Extract the [x, y] coordinate from the center of the cell holding the provided text.  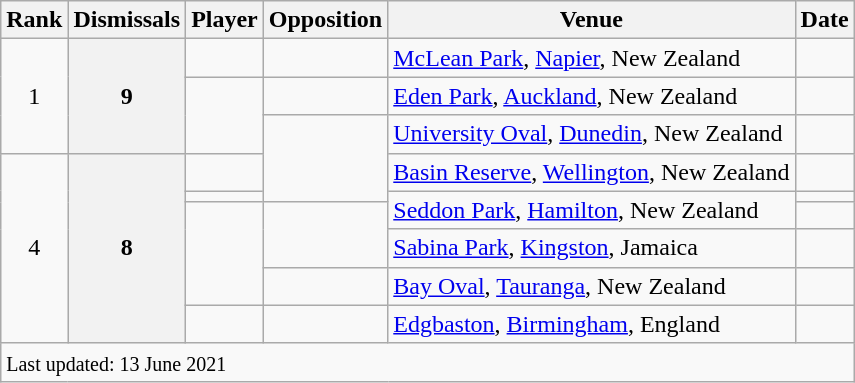
Player [225, 20]
1 [34, 96]
4 [34, 248]
Last updated: 13 June 2021 [428, 362]
Seddon Park, Hamilton, New Zealand [592, 210]
Venue [592, 20]
Sabina Park, Kingston, Jamaica [592, 248]
Basin Reserve, Wellington, New Zealand [592, 172]
Bay Oval, Tauranga, New Zealand [592, 286]
Eden Park, Auckland, New Zealand [592, 96]
8 [127, 248]
Date [824, 20]
Edgbaston, Birmingham, England [592, 324]
University Oval, Dunedin, New Zealand [592, 134]
Dismissals [127, 20]
Rank [34, 20]
Opposition [325, 20]
9 [127, 96]
McLean Park, Napier, New Zealand [592, 58]
